Return the (x, y) coordinate for the center point of the cell that contains the specified text.  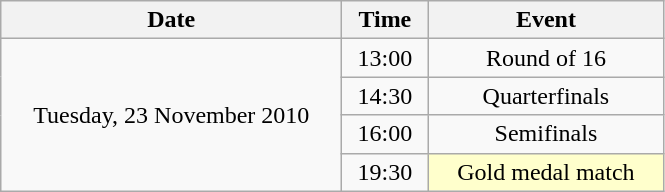
Time (385, 20)
Gold medal match (546, 172)
Tuesday, 23 November 2010 (172, 115)
16:00 (385, 134)
Event (546, 20)
14:30 (385, 96)
Semifinals (546, 134)
Quarterfinals (546, 96)
13:00 (385, 58)
Round of 16 (546, 58)
Date (172, 20)
19:30 (385, 172)
